From the cell containing the given text, extract its center point as [x, y] coordinate. 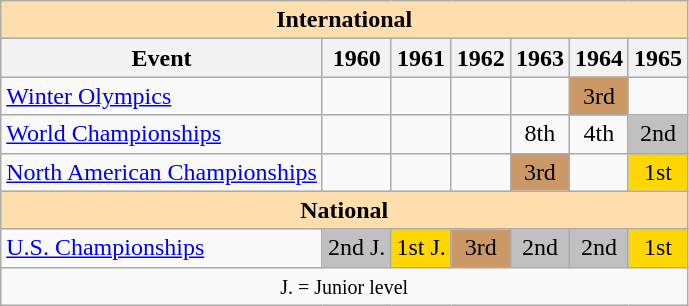
4th [598, 134]
1963 [540, 58]
Winter Olympics [162, 96]
National [344, 210]
2nd J. [356, 248]
World Championships [162, 134]
U.S. Championships [162, 248]
1960 [356, 58]
1st J. [421, 248]
1965 [658, 58]
1961 [421, 58]
North American Championships [162, 172]
1962 [480, 58]
1964 [598, 58]
8th [540, 134]
Event [162, 58]
J. = Junior level [344, 286]
International [344, 20]
